Find where the given text appears and provide that cell's center as (X, Y) coordinate. 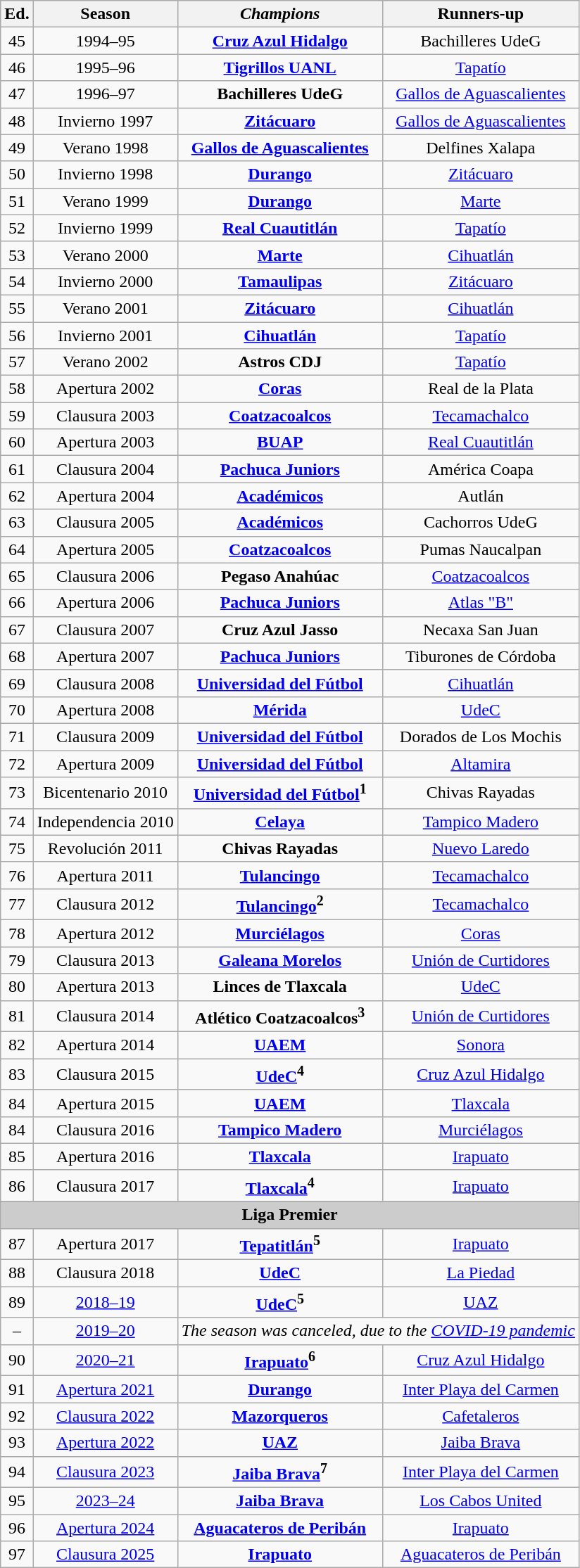
88 (17, 1273)
Mérida (280, 710)
Clausura 2014 (106, 1016)
Irapuato6 (280, 1360)
Cafetaleros (480, 1416)
Bicentenario 2010 (106, 793)
58 (17, 389)
Autlán (480, 496)
Apertura 2012 (106, 933)
Pegaso Anahúac (280, 576)
96 (17, 1528)
52 (17, 228)
89 (17, 1303)
72 (17, 763)
Atlético Coatzacoalcos3 (280, 1016)
66 (17, 603)
Apertura 2024 (106, 1528)
Apertura 2009 (106, 763)
61 (17, 469)
Altamira (480, 763)
Runners-up (480, 14)
Clausura 2023 (106, 1472)
América Coapa (480, 469)
Tamaulipas (280, 281)
Clausura 2022 (106, 1416)
67 (17, 630)
Tulancingo2 (280, 905)
50 (17, 174)
Cachorros UdeG (480, 523)
Clausura 2008 (106, 683)
93 (17, 1443)
Necaxa San Juan (480, 630)
Sonora (480, 1045)
48 (17, 121)
Real de la Plata (480, 389)
Celaya (280, 822)
90 (17, 1360)
83 (17, 1075)
62 (17, 496)
La Piedad (480, 1273)
86 (17, 1186)
71 (17, 737)
64 (17, 549)
UdeC4 (280, 1075)
Invierno 2000 (106, 281)
97 (17, 1555)
85 (17, 1156)
63 (17, 523)
78 (17, 933)
Clausura 2003 (106, 416)
Mazorqueros (280, 1416)
Clausura 2005 (106, 523)
Apertura 2017 (106, 1244)
BUAP (280, 442)
2023–24 (106, 1501)
51 (17, 201)
The season was canceled, due to the COVID-19 pandemic (378, 1331)
46 (17, 68)
Universidad del Fútbol1 (280, 793)
54 (17, 281)
Clausura 2004 (106, 469)
70 (17, 710)
Clausura 2007 (106, 630)
Apertura 2006 (106, 603)
Verano 2000 (106, 255)
Verano 1999 (106, 201)
Los Cabos United (480, 1501)
65 (17, 576)
56 (17, 336)
73 (17, 793)
45 (17, 41)
Cruz Azul Jasso (280, 630)
Linces de Tlaxcala (280, 987)
Verano 2002 (106, 362)
76 (17, 875)
Tiburones de Córdoba (480, 656)
91 (17, 1389)
Clausura 2006 (106, 576)
Invierno 1997 (106, 121)
Invierno 2001 (106, 336)
1995–96 (106, 68)
Tlaxcala4 (280, 1186)
Clausura 2018 (106, 1273)
Champions (280, 14)
68 (17, 656)
Apertura 2007 (106, 656)
2020–21 (106, 1360)
Jaiba Brava7 (280, 1472)
Tulancingo (280, 875)
53 (17, 255)
Apertura 2004 (106, 496)
2018–19 (106, 1303)
74 (17, 822)
Apertura 2013 (106, 987)
Apertura 2005 (106, 549)
Clausura 2009 (106, 737)
Verano 2001 (106, 308)
Apertura 2003 (106, 442)
47 (17, 94)
Clausura 2016 (106, 1130)
49 (17, 148)
82 (17, 1045)
Independencia 2010 (106, 822)
81 (17, 1016)
Galeana Morelos (280, 960)
57 (17, 362)
Liga Premier (290, 1215)
1996–97 (106, 94)
59 (17, 416)
75 (17, 848)
Apertura 2002 (106, 389)
– (17, 1331)
Nuevo Laredo (480, 848)
80 (17, 987)
Apertura 2014 (106, 1045)
Clausura 2013 (106, 960)
Apertura 2016 (106, 1156)
UdeC5 (280, 1303)
69 (17, 683)
Dorados de Los Mochis (480, 737)
Clausura 2015 (106, 1075)
Apertura 2008 (106, 710)
Season (106, 14)
Apertura 2011 (106, 875)
2019–20 (106, 1331)
Atlas "B" (480, 603)
Apertura 2022 (106, 1443)
92 (17, 1416)
Pumas Naucalpan (480, 549)
94 (17, 1472)
Invierno 1999 (106, 228)
87 (17, 1244)
77 (17, 905)
Apertura 2021 (106, 1389)
Astros CDJ (280, 362)
1994–95 (106, 41)
Ed. (17, 14)
Delfines Xalapa (480, 148)
Invierno 1998 (106, 174)
95 (17, 1501)
Clausura 2017 (106, 1186)
Apertura 2015 (106, 1103)
60 (17, 442)
Verano 1998 (106, 148)
Tepatitlán5 (280, 1244)
Revolución 2011 (106, 848)
Clausura 2012 (106, 905)
Clausura 2025 (106, 1555)
Tigrillos UANL (280, 68)
79 (17, 960)
55 (17, 308)
